Determine the (X, Y) coordinate at the center of the cell enclosing the given text.  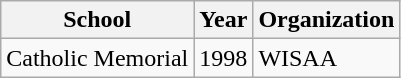
WISAA (326, 58)
School (98, 20)
1998 (224, 58)
Organization (326, 20)
Year (224, 20)
Catholic Memorial (98, 58)
